Return the (x, y) coordinate for the center point of the cell that contains the specified text.  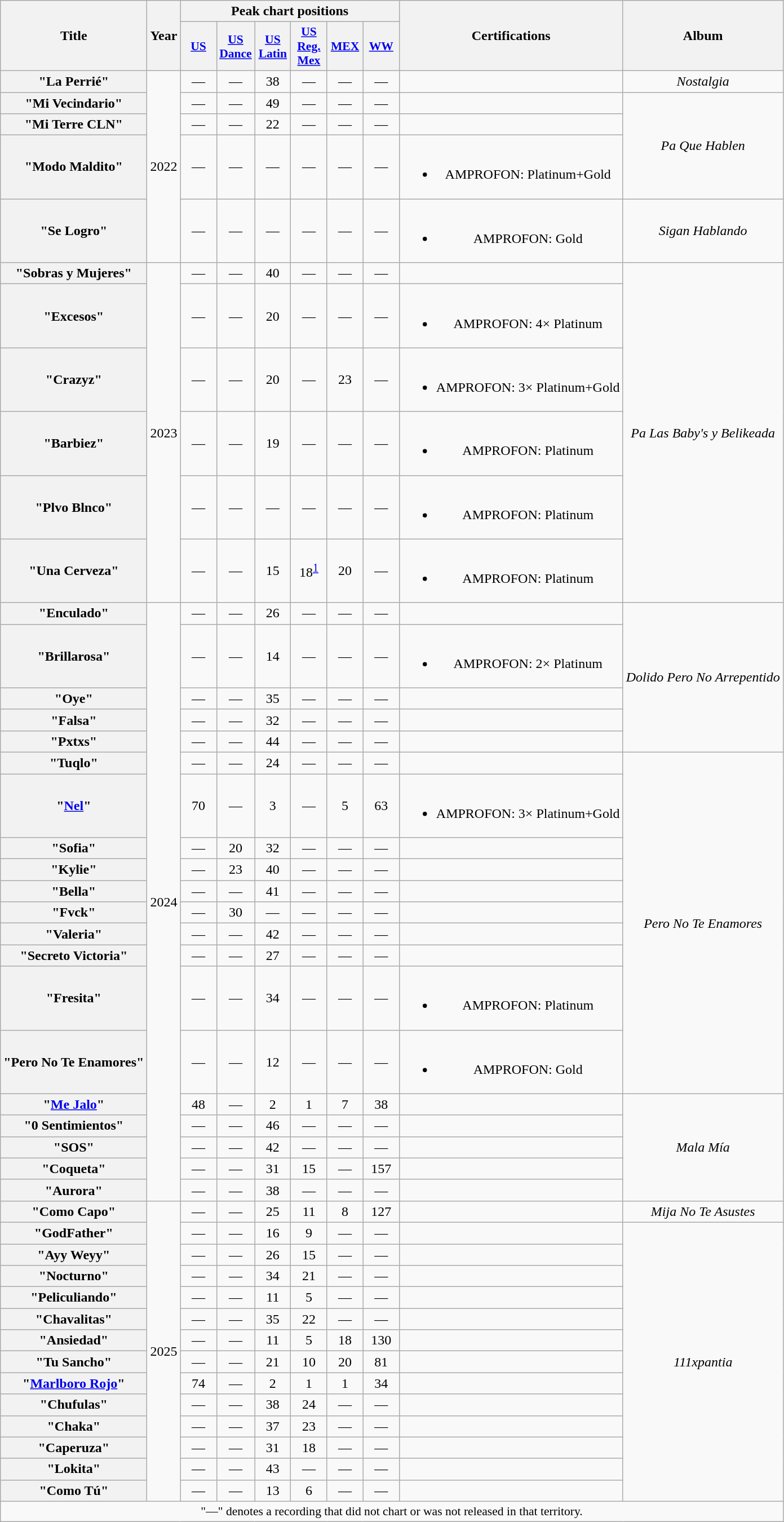
Pero No Te Enamores (703, 923)
30 (236, 913)
"Kylie" (74, 870)
74 (198, 1383)
"Mi Vecindario" (74, 103)
"Una Cerveza" (74, 570)
"Me Jalo" (74, 1104)
"Caperuza" (74, 1448)
"GodFather" (74, 1233)
44 (273, 741)
37 (273, 1426)
"Nel" (74, 805)
"Marlboro Rojo" (74, 1383)
"Pero No Te Enamores" (74, 1062)
Dolido Pero No Arrepentido (703, 678)
"Fresita" (74, 998)
"Modo Maldito" (74, 167)
181 (309, 570)
"Falsa" (74, 720)
70 (198, 805)
"Lokita" (74, 1469)
"Pxtxs" (74, 741)
USLatin (273, 46)
Certifications (511, 36)
8 (345, 1211)
"Coqueta" (74, 1169)
81 (381, 1362)
6 (309, 1490)
"Tuqlo" (74, 763)
2022 (163, 166)
46 (273, 1126)
AMPROFON: 4× Platinum (511, 316)
"SOS" (74, 1147)
25 (273, 1211)
2025 (163, 1351)
2023 (163, 433)
14 (273, 656)
111xpantia (703, 1362)
63 (381, 805)
48 (198, 1104)
Album (703, 36)
"Peliculiando" (74, 1298)
Pa Que Hablen (703, 145)
"—" denotes a recording that did not chart or was not released in that territory. (392, 1511)
3 (273, 805)
"Se Logro" (74, 231)
"Barbiez" (74, 443)
Nostalgia (703, 81)
16 (273, 1233)
AMPROFON: 2× Platinum (511, 656)
19 (273, 443)
"Tu Sancho" (74, 1362)
"Como Capo" (74, 1211)
"Sobras y Mujeres" (74, 273)
"Chaka" (74, 1426)
"Mi Terre CLN" (74, 125)
41 (273, 891)
Mija No Te Asustes (703, 1211)
"Sofia" (74, 848)
13 (273, 1490)
AMPROFON: Platinum+Gold (511, 167)
Pa Las Baby's y Belikeada (703, 433)
Year (163, 36)
"La Perrié" (74, 81)
43 (273, 1469)
USReg.Mex (309, 46)
130 (381, 1340)
49 (273, 103)
10 (309, 1362)
"Valeria" (74, 934)
WW (381, 46)
"Oye" (74, 698)
"Chavalitas" (74, 1319)
157 (381, 1169)
"Como Tú" (74, 1490)
"Nocturno" (74, 1276)
27 (273, 955)
"Brillarosa" (74, 656)
USDance (236, 46)
"Bella" (74, 891)
Mala Mía (703, 1147)
12 (273, 1062)
Peak chart positions (290, 11)
"Plvo Blnco" (74, 507)
"Fvck" (74, 913)
MEX (345, 46)
"Excesos" (74, 316)
"Aurora" (74, 1190)
"Ayy Weyy" (74, 1254)
9 (309, 1233)
"Secreto Victoria" (74, 955)
Sigan Hablando (703, 231)
US (198, 46)
"Chufulas" (74, 1405)
127 (381, 1211)
2024 (163, 902)
Title (74, 36)
"Enculado" (74, 613)
"0 Sentimientos" (74, 1126)
"Crazyz" (74, 380)
7 (345, 1104)
"Ansiedad" (74, 1340)
